Locate the cell with the specified text and output its [x, y] center coordinate. 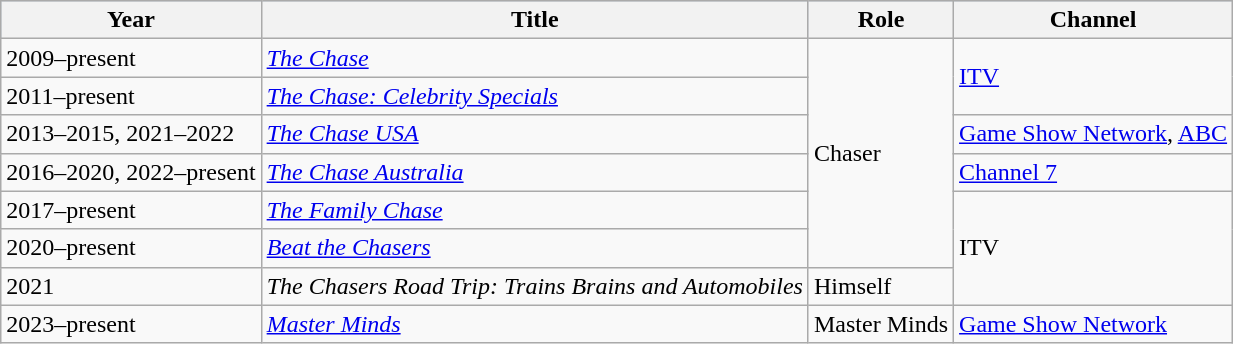
Beat the Chasers [534, 248]
2020–present [131, 248]
Game Show Network, ABC [1094, 134]
Game Show Network [1094, 324]
2017–present [131, 210]
2009–present [131, 58]
The Family Chase [534, 210]
2011–present [131, 96]
Role [880, 20]
2013–2015, 2021–2022 [131, 134]
Channel 7 [1094, 172]
2021 [131, 286]
The Chasers Road Trip: Trains Brains and Automobiles [534, 286]
Year [131, 20]
2016–2020, 2022–present [131, 172]
2023–present [131, 324]
Channel [1094, 20]
The Chase Australia [534, 172]
The Chase [534, 58]
Chaser [880, 153]
The Chase: Celebrity Specials [534, 96]
Himself [880, 286]
The Chase USA [534, 134]
Title [534, 20]
